Provide the (x, y) coordinate of the cell's center where the given text is located.  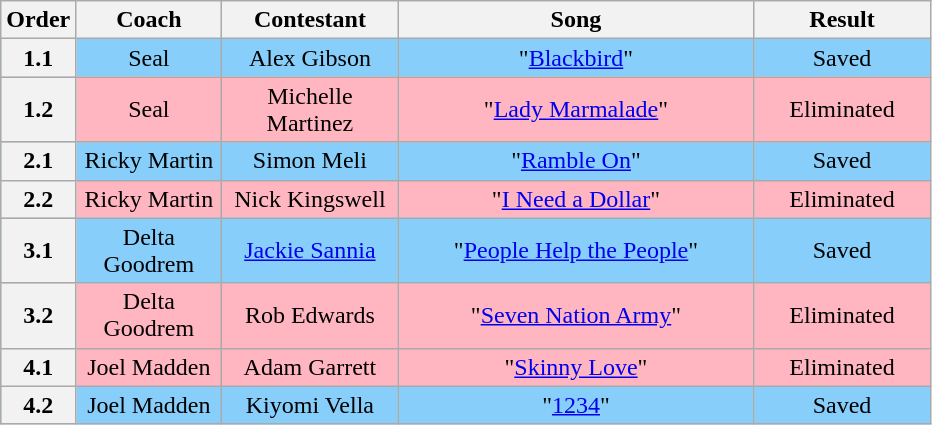
"Blackbird" (576, 58)
"People Help the People" (576, 250)
Michelle Martinez (310, 110)
Nick Kingswell (310, 199)
Coach (149, 20)
1.2 (38, 110)
1.1 (38, 58)
Song (576, 20)
2.1 (38, 161)
"Ramble On" (576, 161)
Result (842, 20)
"I Need a Dollar" (576, 199)
3.2 (38, 316)
"1234" (576, 405)
Jackie Sannia (310, 250)
"Lady Marmalade" (576, 110)
4.1 (38, 367)
Contestant (310, 20)
Simon Meli (310, 161)
Kiyomi Vella (310, 405)
4.2 (38, 405)
2.2 (38, 199)
Order (38, 20)
"Seven Nation Army" (576, 316)
3.1 (38, 250)
Rob Edwards (310, 316)
Alex Gibson (310, 58)
"Skinny Love" (576, 367)
Adam Garrett (310, 367)
